Scan for the cell matching the given text and deliver its [x, y] coordinate at center. 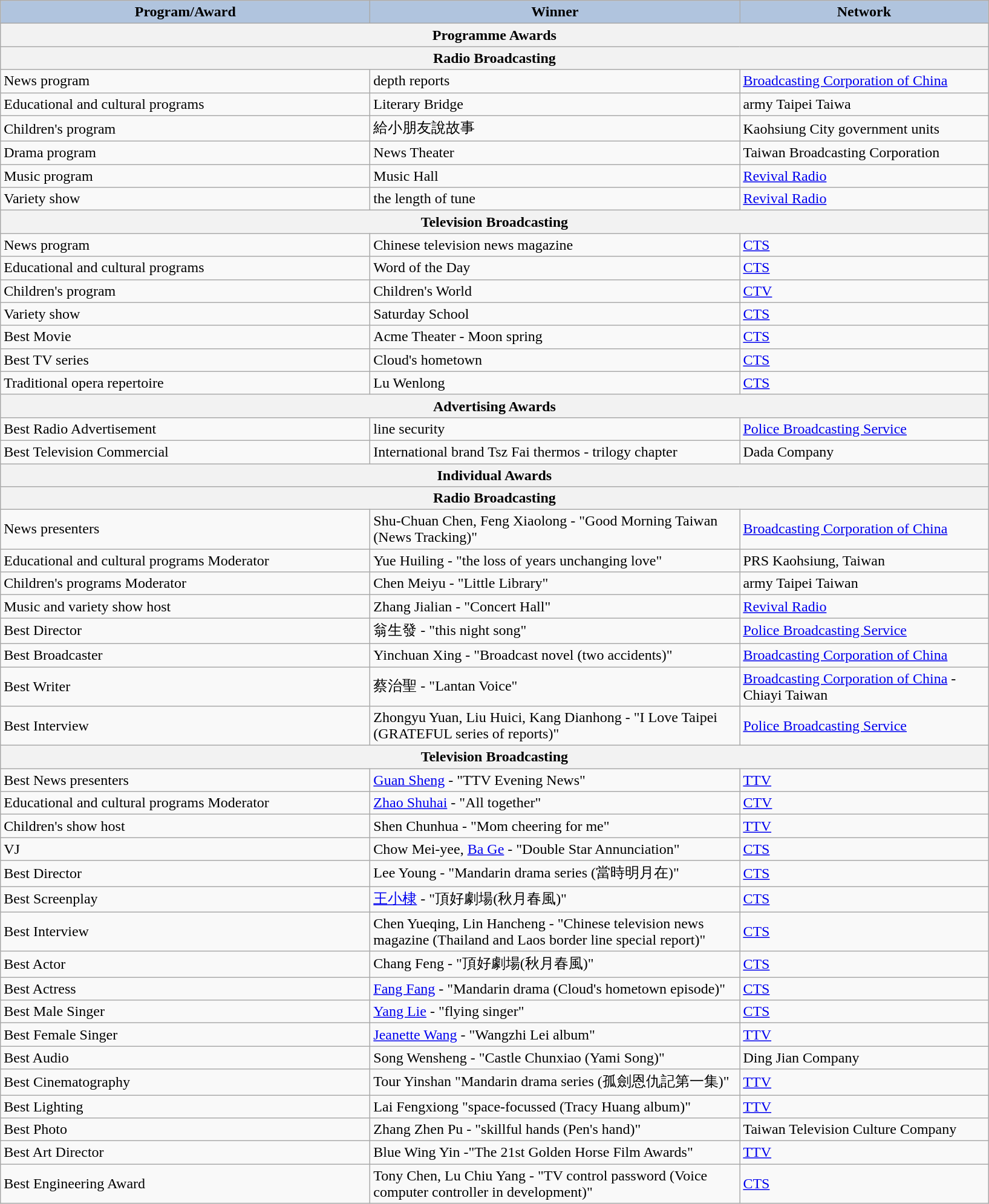
Best Writer [185, 686]
Broadcasting Corporation of China - Chiayi Taiwan [864, 686]
VJ [185, 849]
Zhang Jialian - "Concert Hall" [555, 607]
Chang Feng - "頂好劇場(秋月春風)" [555, 964]
Best Movie [185, 337]
Fang Fang - "Mandarin drama (Cloud's hometown episode)" [555, 989]
Advertising Awards [495, 406]
Yue Huiling - "the loss of years unchanging love" [555, 561]
Jeanette Wang - "Wangzhi Lei album" [555, 1035]
Best Actor [185, 964]
Lai Fengxiong "space-focussed (Tracy Huang album)" [555, 1106]
Best Broadcaster [185, 655]
Lu Wenlong [555, 383]
depth reports [555, 81]
Yinchuan Xing - "Broadcast novel (two accidents)" [555, 655]
Best Actress [185, 989]
Winner [555, 12]
Acme Theater - Moon spring [555, 337]
Saturday School [555, 314]
Music Hall [555, 176]
Yang Lie - "flying singer" [555, 1012]
Chen Yueqing, Lin Hancheng - "Chinese television news magazine (Thailand and Laos border line special report)" [555, 931]
Taiwan Broadcasting Corporation [864, 153]
Chen Meiyu - "Little Library" [555, 584]
Music program [185, 176]
Lee Young - "Mandarin drama series (當時明月在)" [555, 873]
Best Photo [185, 1130]
Taiwan Television Culture Company [864, 1130]
News Theater [555, 153]
Best Female Singer [185, 1035]
Kaohsiung City government units [864, 128]
army Taipei Taiwa [864, 104]
Drama program [185, 153]
Cloud's hometown [555, 360]
Shen Chunhua - "Mom cheering for me" [555, 826]
Tony Chen, Lu Chiu Yang - "TV control password (Voice computer controller in development)" [555, 1184]
Chow Mei-yee, Ba Ge - "Double Star Annunciation" [555, 849]
Children's show host [185, 826]
Zhao Shuhai - "All together" [555, 803]
Children's programs Moderator [185, 584]
Network [864, 12]
Best Audio [185, 1058]
Zhang Zhen Pu - "skillful hands (Pen's hand)" [555, 1130]
Blue Wing Yin -"The 21st Golden Horse Film Awards" [555, 1153]
Best Male Singer [185, 1012]
Best Radio Advertisement [185, 429]
蔡治聖 - "Lantan Voice" [555, 686]
Program/Award [185, 12]
Individual Awards [495, 475]
翁生發 - "this night song" [555, 631]
王小棣 - "頂好劇場(秋月春風)" [555, 900]
Best Engineering Award [185, 1184]
Word of the Day [555, 268]
army Taipei Taiwan [864, 584]
Best Cinematography [185, 1082]
Best Lighting [185, 1106]
Children's World [555, 291]
Guan Sheng - "TTV Evening News" [555, 780]
line security [555, 429]
the length of tune [555, 199]
給小朋友說故事 [555, 128]
Song Wensheng - "Castle Chunxiao (Yami Song)" [555, 1058]
International brand Tsz Fai thermos - trilogy chapter [555, 452]
Literary Bridge [555, 104]
Music and variety show host [185, 607]
Ding Jian Company [864, 1058]
Best Television Commercial [185, 452]
Programme Awards [495, 35]
Best News presenters [185, 780]
Tour Yinshan "Mandarin drama series (孤劍恩仇記第一集)" [555, 1082]
Zhongyu Yuan, Liu Huici, Kang Dianhong - "I Love Taipei (GRATEFUL series of reports)" [555, 726]
Best TV series [185, 360]
News presenters [185, 530]
Shu-Chuan Chen, Feng Xiaolong - "Good Morning Taiwan (News Tracking)" [555, 530]
Chinese television news magazine [555, 245]
Dada Company [864, 452]
Traditional opera repertoire [185, 383]
Best Screenplay [185, 900]
PRS Kaohsiung, Taiwan [864, 561]
Best Art Director [185, 1153]
